Locate the cell with the specified text and output its [X, Y] center coordinate. 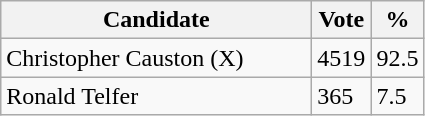
4519 [342, 58]
% [398, 20]
365 [342, 96]
Candidate [156, 20]
Vote [342, 20]
7.5 [398, 96]
Ronald Telfer [156, 96]
Christopher Causton (X) [156, 58]
92.5 [398, 58]
